Search for the cell housing the specified text and yield its [X, Y] center coordinate. 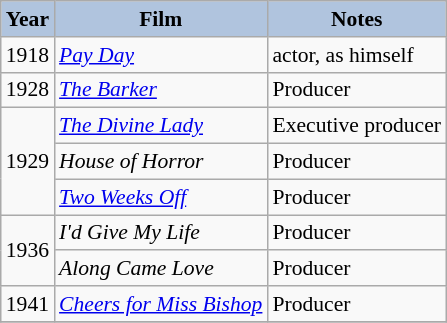
The Barker [160, 90]
Notes [356, 19]
Two Weeks Off [160, 197]
1929 [28, 162]
Film [160, 19]
The Divine Lady [160, 126]
Cheers for Miss Bishop [160, 304]
Year [28, 19]
Along Came Love [160, 269]
1928 [28, 90]
actor, as himself [356, 55]
1941 [28, 304]
Executive producer [356, 126]
1918 [28, 55]
Pay Day [160, 55]
1936 [28, 250]
House of Horror [160, 162]
I'd Give My Life [160, 233]
